Capture the cell that displays the provided text and extract its (x, y) central coordinate. 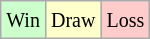
Win (24, 20)
Loss (126, 20)
Draw (72, 20)
